Scan for the cell matching the given text and deliver its [X, Y] coordinate at center. 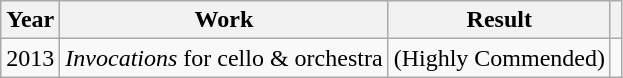
(Highly Commended) [499, 58]
Year [30, 20]
2013 [30, 58]
Work [224, 20]
Result [499, 20]
Invocations for cello & orchestra [224, 58]
